Capture the cell that displays the provided text and extract its [x, y] central coordinate. 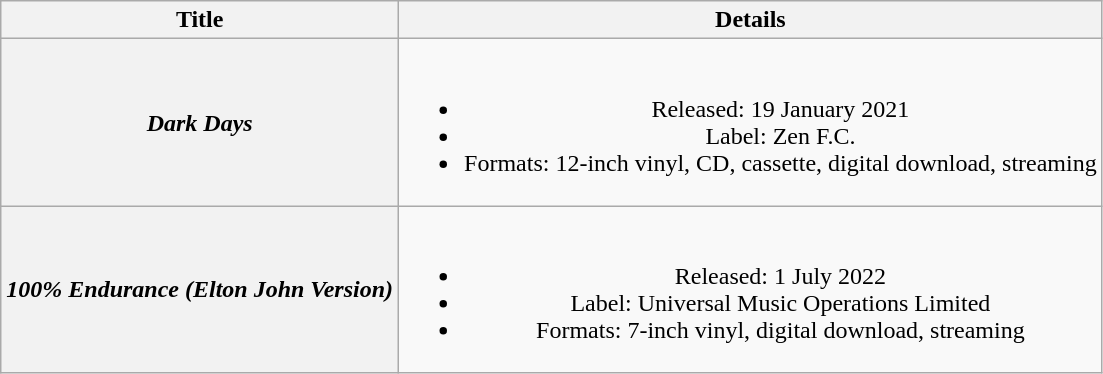
Released: 19 January 2021Label: Zen F.C.Formats: 12-inch vinyl, CD, cassette, digital download, streaming [751, 122]
Title [200, 20]
Dark Days [200, 122]
Released: 1 July 2022Label: Universal Music Operations LimitedFormats: 7-inch vinyl, digital download, streaming [751, 290]
100% Endurance (Elton John Version) [200, 290]
Details [751, 20]
